Find where the given text appears and provide that cell's center as (x, y) coordinate. 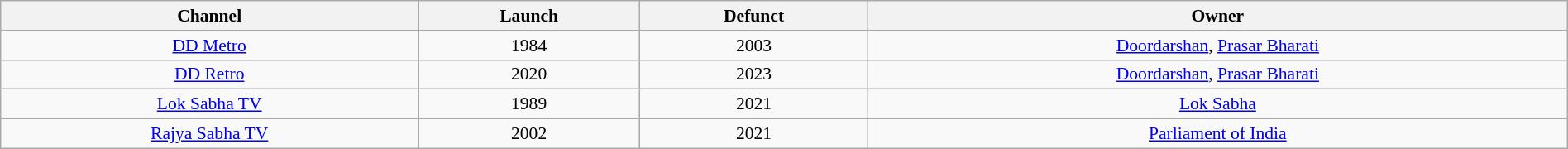
1989 (529, 104)
Rajya Sabha TV (210, 134)
2003 (754, 46)
2023 (754, 74)
2002 (529, 134)
Parliament of India (1217, 134)
2020 (529, 74)
Lok Sabha TV (210, 104)
DD Retro (210, 74)
DD Metro (210, 46)
Lok Sabha (1217, 104)
1984 (529, 46)
Launch (529, 16)
Channel (210, 16)
Defunct (754, 16)
Owner (1217, 16)
